Detect which cell encompasses the target text, then output its [x, y] center coordinate. 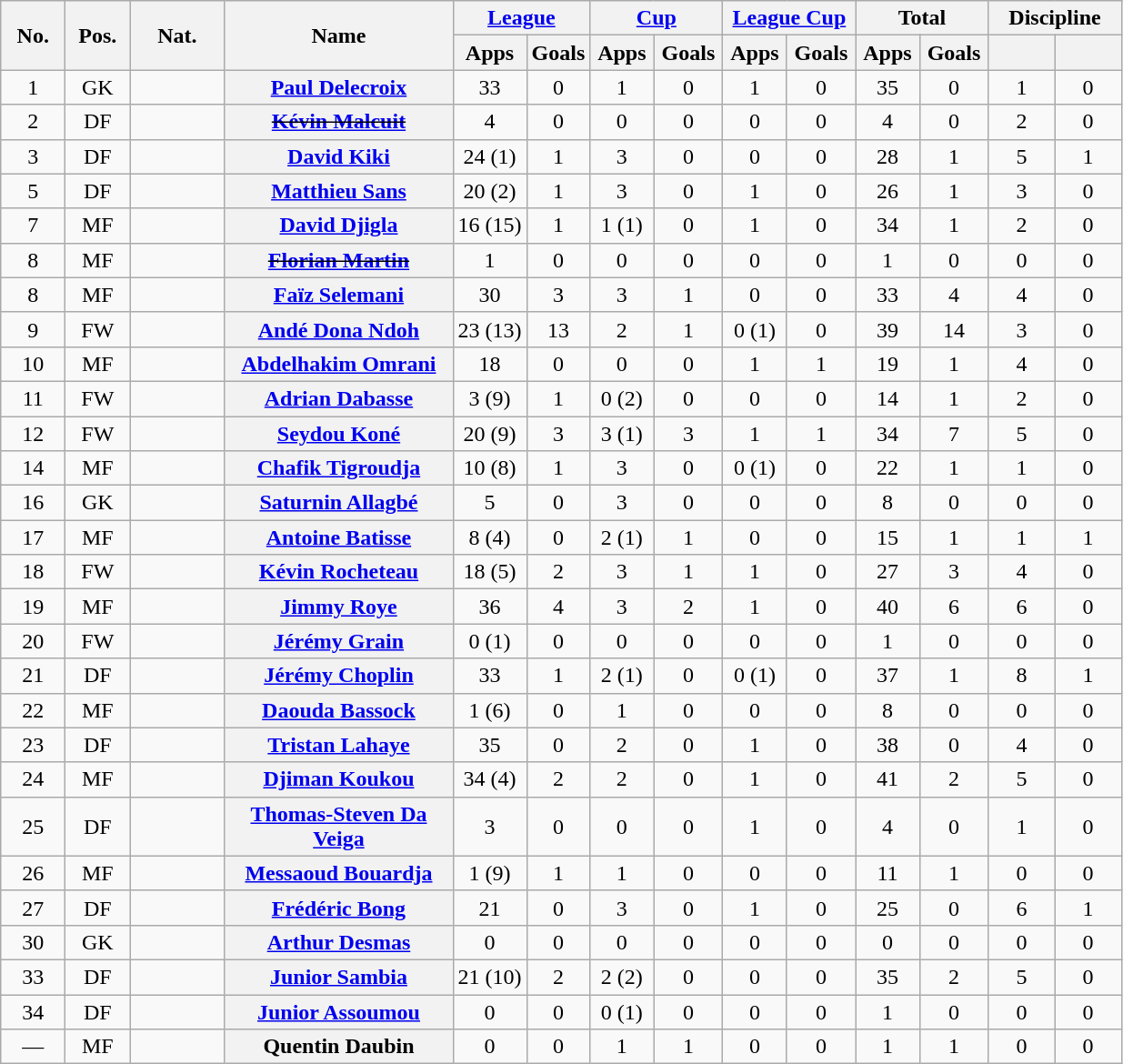
10 (8) [489, 468]
Djiman Koukou [338, 779]
Arthur Desmas [338, 942]
Faïz Selemani [338, 295]
David Djigla [338, 226]
Junior Sambia [338, 977]
Name [338, 35]
Messaoud Bouardja [338, 873]
39 [887, 329]
Frédéric Bong [338, 908]
Matthieu Sans [338, 191]
0 (2) [622, 398]
12 [33, 434]
20 (9) [489, 434]
League [522, 18]
41 [887, 779]
Nat. [177, 35]
10 [33, 364]
David Kiki [338, 156]
16 (15) [489, 226]
23 (13) [489, 329]
Jérémy Choplin [338, 676]
Paul Delecroix [338, 87]
Quentin Daubin [338, 1047]
Junior Assoumou [338, 1012]
Jimmy Roye [338, 607]
15 [887, 537]
20 [33, 641]
21 (10) [489, 977]
13 [558, 329]
Abdelhakim Omrani [338, 364]
18 (5) [489, 572]
34 (4) [489, 779]
Andé Dona Ndoh [338, 329]
24 [33, 779]
— [33, 1047]
Florian Martin [338, 260]
Cup [657, 18]
Thomas-Steven Da Veiga [338, 826]
28 [887, 156]
Kévin Rocheteau [338, 572]
16 [33, 503]
40 [887, 607]
Daouda Bassock [338, 710]
37 [887, 676]
Tristan Lahaye [338, 745]
17 [33, 537]
Pos. [98, 35]
League Cup [789, 18]
38 [887, 745]
No. [33, 35]
Kévin Malcuit [338, 122]
Jérémy Grain [338, 641]
1 (1) [622, 226]
Discipline [1055, 18]
Total [922, 18]
Chafik Tigroudja [338, 468]
3 (1) [622, 434]
1 (9) [489, 873]
23 [33, 745]
Saturnin Allagbé [338, 503]
36 [489, 607]
8 (4) [489, 537]
Seydou Koné [338, 434]
3 (9) [489, 398]
2 (2) [622, 977]
9 [33, 329]
Adrian Dabasse [338, 398]
24 (1) [489, 156]
20 (2) [489, 191]
1 (6) [489, 710]
Antoine Batisse [338, 537]
